Extract the (x, y) coordinate from the center of the cell holding the provided text.  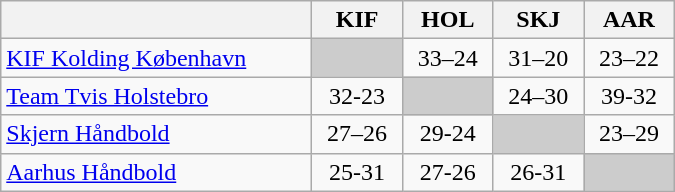
Aarhus Håndbold (156, 172)
SKJ (538, 20)
23–29 (630, 134)
23–22 (630, 58)
32-23 (358, 96)
KIF (358, 20)
AAR (630, 20)
KIF Kolding København (156, 58)
HOL (448, 20)
33–24 (448, 58)
27-26 (448, 172)
31–20 (538, 58)
26-31 (538, 172)
27–26 (358, 134)
25-31 (358, 172)
24–30 (538, 96)
Team Tvis Holstebro (156, 96)
Skjern Håndbold (156, 134)
39-32 (630, 96)
29-24 (448, 134)
